Output the [X, Y] coordinate of the center of the cell containing the given text.  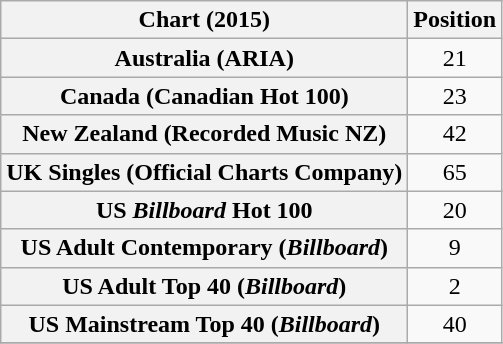
US Billboard Hot 100 [204, 210]
20 [455, 210]
65 [455, 172]
9 [455, 248]
Australia (ARIA) [204, 58]
Position [455, 20]
Canada (Canadian Hot 100) [204, 96]
Chart (2015) [204, 20]
US Adult Contemporary (Billboard) [204, 248]
UK Singles (Official Charts Company) [204, 172]
21 [455, 58]
40 [455, 324]
New Zealand (Recorded Music NZ) [204, 134]
2 [455, 286]
23 [455, 96]
US Mainstream Top 40 (Billboard) [204, 324]
42 [455, 134]
US Adult Top 40 (Billboard) [204, 286]
